Search for the cell housing the specified text and yield its (x, y) center coordinate. 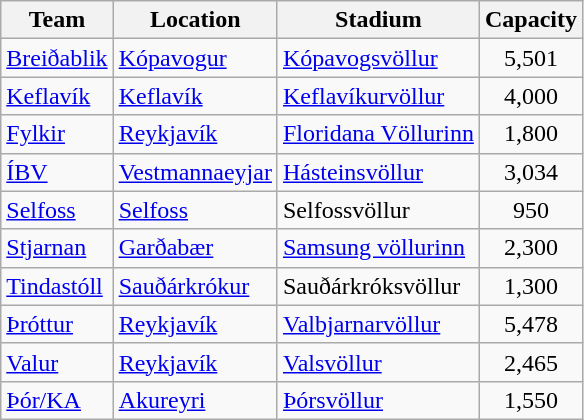
1,550 (530, 400)
Capacity (530, 20)
Þór/KA (57, 400)
Keflavíkurvöllur (378, 96)
3,034 (530, 172)
Location (195, 20)
Valbjarnarvöllur (378, 324)
Fylkir (57, 134)
Floridana Völlurinn (378, 134)
950 (530, 210)
Garðabær (195, 248)
ÍBV (57, 172)
4,000 (530, 96)
Hásteinsvöllur (378, 172)
Breiðablik (57, 58)
Kópavogur (195, 58)
Kópavogsvöllur (378, 58)
2,465 (530, 362)
1,800 (530, 134)
Stjarnan (57, 248)
Sauðárkrókur (195, 286)
Þórsvöllur (378, 400)
Sauðárkróksvöllur (378, 286)
1,300 (530, 286)
2,300 (530, 248)
Tindastóll (57, 286)
Team (57, 20)
Þróttur (57, 324)
5,501 (530, 58)
Valur (57, 362)
Valsvöllur (378, 362)
Stadium (378, 20)
Samsung völlurinn (378, 248)
Akureyri (195, 400)
Selfossvöllur (378, 210)
5,478 (530, 324)
Vestmannaeyjar (195, 172)
